Extract the (x, y) coordinate from the center of the cell holding the provided text.  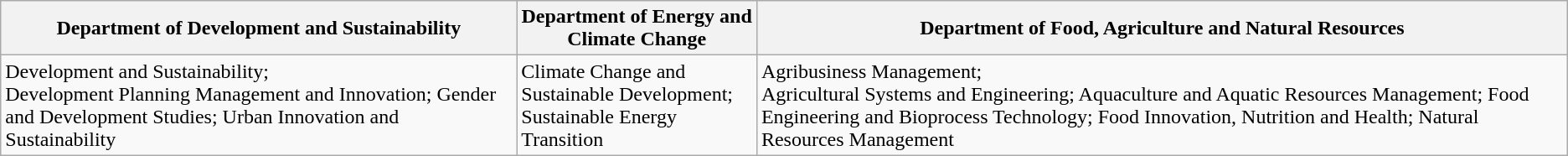
Department of Development and Sustainability (259, 29)
Department of Food, Agriculture and Natural Resources (1162, 29)
Climate Change and Sustainable Development;Sustainable Energy Transition (637, 106)
Development and Sustainability;Development Planning Management and Innovation; Gender and Development Studies; Urban Innovation and Sustainability (259, 106)
Department of Energy and Climate Change (637, 29)
